Pinpoint the cell where the given text exists, returning its [X, Y] midpoint coordinate. 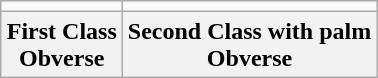
First ClassObverse [62, 44]
Second Class with palmObverse [249, 44]
